Provide the (X, Y) coordinate of the cell's center where the given text is located.  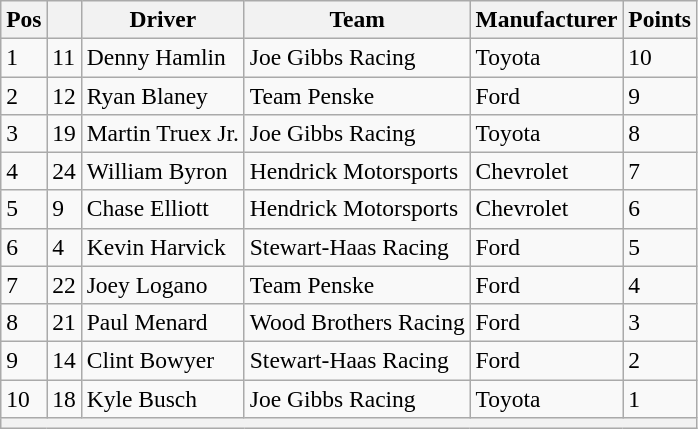
Clint Bowyer (162, 360)
Paul Menard (162, 322)
22 (64, 285)
Wood Brothers Racing (357, 322)
Chase Elliott (162, 209)
Driver (162, 19)
18 (64, 398)
Martin Truex Jr. (162, 133)
11 (64, 57)
24 (64, 171)
Manufacturer (546, 19)
Joey Logano (162, 285)
Points (660, 19)
12 (64, 95)
Kevin Harvick (162, 247)
Team (357, 19)
Denny Hamlin (162, 57)
William Byron (162, 171)
14 (64, 360)
Ryan Blaney (162, 95)
21 (64, 322)
19 (64, 133)
Kyle Busch (162, 398)
Pos (24, 19)
